Return (X, Y) of the center of cell containing provided text 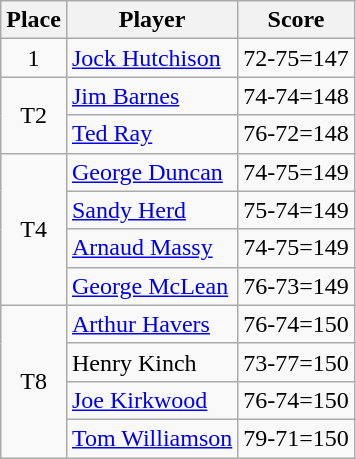
Arnaud Massy (152, 248)
74-74=148 (296, 96)
George McLean (152, 286)
T2 (34, 115)
76-73=149 (296, 286)
Ted Ray (152, 134)
George Duncan (152, 172)
72-75=147 (296, 58)
Jim Barnes (152, 96)
76-72=148 (296, 134)
Henry Kinch (152, 362)
Arthur Havers (152, 324)
Jock Hutchison (152, 58)
Player (152, 20)
75-74=149 (296, 210)
Joe Kirkwood (152, 400)
Tom Williamson (152, 438)
Score (296, 20)
Place (34, 20)
Sandy Herd (152, 210)
1 (34, 58)
T4 (34, 229)
T8 (34, 381)
79-71=150 (296, 438)
73-77=150 (296, 362)
